Extract the (X, Y) coordinate from the center of the cell holding the provided text.  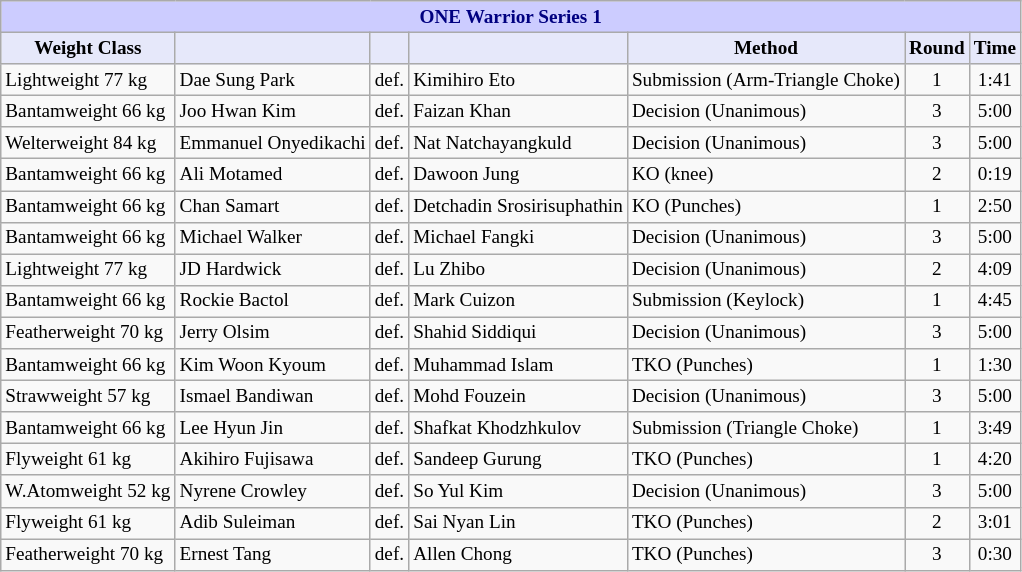
4:09 (994, 270)
Michael Walker (272, 238)
Shahid Siddiqui (518, 333)
Emmanuel Onyedikachi (272, 143)
4:20 (994, 460)
KO (Punches) (766, 206)
Submission (Arm-Triangle Choke) (766, 80)
Weight Class (88, 48)
Adib Suleiman (272, 523)
Nat Natchayangkuld (518, 143)
1:30 (994, 365)
Method (766, 48)
Kim Woon Kyoum (272, 365)
3:01 (994, 523)
Allen Chong (518, 554)
Ernest Tang (272, 554)
Faizan Khan (518, 111)
Shafkat Khodzhkulov (518, 428)
1:41 (994, 80)
Chan Samart (272, 206)
Rockie Bactol (272, 301)
Mohd Fouzein (518, 396)
Lee Hyun Jin (272, 428)
Jerry Olsim (272, 333)
Michael Fangki (518, 238)
Sai Nyan Lin (518, 523)
Submission (Triangle Choke) (766, 428)
Submission (Keylock) (766, 301)
Round (936, 48)
Time (994, 48)
Akihiro Fujisawa (272, 460)
Sandeep Gurung (518, 460)
0:19 (994, 175)
KO (knee) (766, 175)
Dae Sung Park (272, 80)
Detchadin Srosirisuphathin (518, 206)
Mark Cuizon (518, 301)
Dawoon Jung (518, 175)
ONE Warrior Series 1 (511, 17)
2:50 (994, 206)
So Yul Kim (518, 491)
Ismael Bandiwan (272, 396)
W.Atomweight 52 kg (88, 491)
Joo Hwan Kim (272, 111)
Nyrene Crowley (272, 491)
Welterweight 84 kg (88, 143)
3:49 (994, 428)
4:45 (994, 301)
Muhammad Islam (518, 365)
Ali Motamed (272, 175)
Lu Zhibo (518, 270)
Kimihiro Eto (518, 80)
JD Hardwick (272, 270)
Strawweight 57 kg (88, 396)
0:30 (994, 554)
